Provide the (x, y) coordinate of the cell's center where the given text is located.  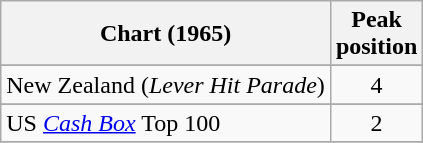
Chart (1965) (166, 34)
4 (376, 85)
US Cash Box Top 100 (166, 123)
2 (376, 123)
Peakposition (376, 34)
New Zealand (Lever Hit Parade) (166, 85)
